Find where the given text appears and provide that cell's center as [x, y] coordinate. 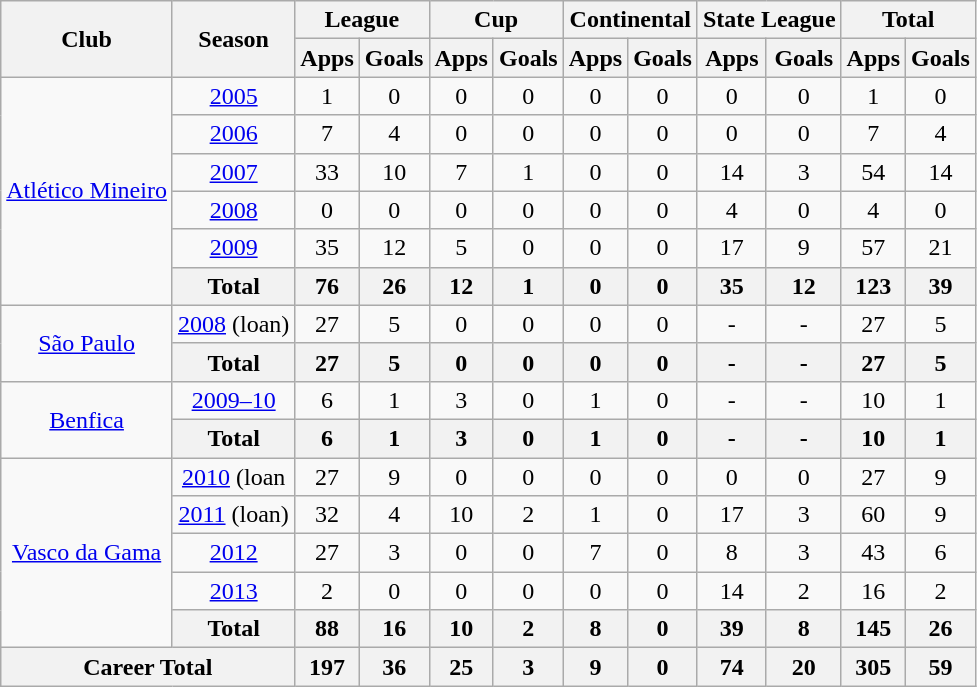
Season [233, 39]
2009 [233, 248]
33 [327, 172]
2008 (loan) [233, 324]
2013 [233, 591]
State League [769, 20]
Cup [496, 20]
2005 [233, 96]
197 [327, 667]
305 [873, 667]
20 [804, 667]
2012 [233, 553]
League [362, 20]
76 [327, 286]
2006 [233, 134]
25 [461, 667]
Benfica [87, 419]
Club [87, 39]
Atlético Mineiro [87, 191]
21 [941, 248]
57 [873, 248]
43 [873, 553]
2009–10 [233, 400]
54 [873, 172]
Continental [630, 20]
123 [873, 286]
88 [327, 629]
145 [873, 629]
60 [873, 515]
74 [732, 667]
Career Total [148, 667]
59 [941, 667]
Vasco da Gama [87, 553]
32 [327, 515]
2011 (loan) [233, 515]
36 [394, 667]
São Paulo [87, 343]
2007 [233, 172]
2010 (loan [233, 477]
2008 [233, 210]
